Return the [X, Y] coordinate for the center point of the cell that contains the specified text.  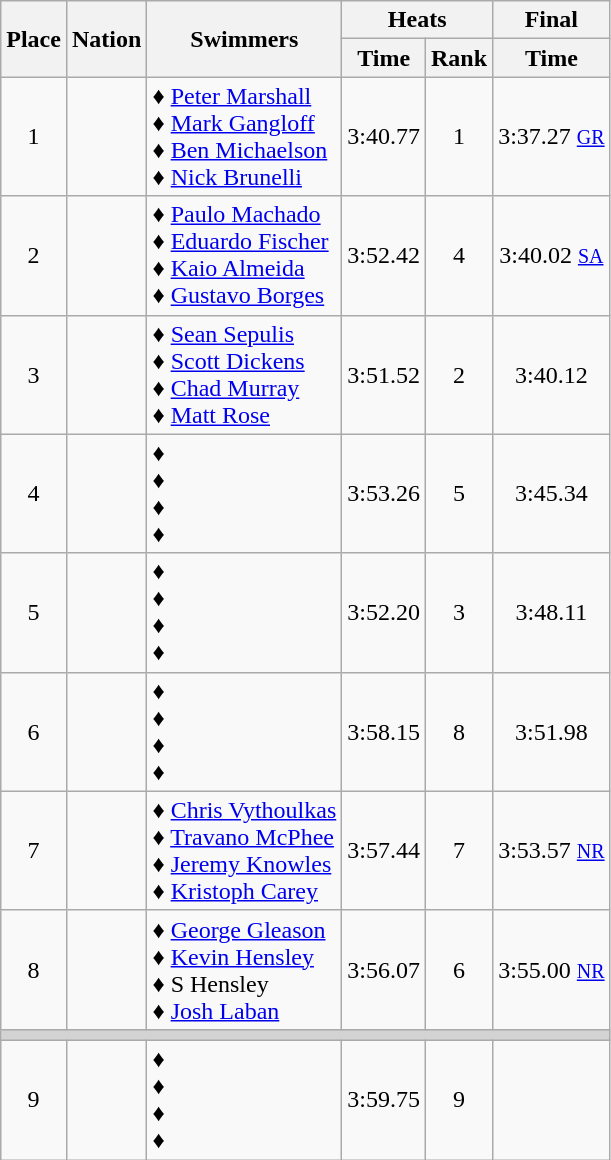
3:40.02 SA [552, 256]
Final [552, 20]
3:55.00 NR [552, 970]
3:52.42 [384, 256]
3:51.98 [552, 732]
♦ Sean Sepulis♦ Scott Dickens♦ Chad Murray♦ Matt Rose [244, 374]
3:45.34 [552, 494]
Place [34, 39]
Heats [418, 20]
3:48.11 [552, 612]
3:53.26 [384, 494]
3:52.20 [384, 612]
3:57.44 [384, 850]
3:58.15 [384, 732]
♦ George Gleason ♦ Kevin Hensley ♦ S Hensley ♦ Josh Laban [244, 970]
♦ Chris Vythoulkas♦ Travano McPhee♦ Jeremy Knowles♦ Kristoph Carey [244, 850]
3:40.77 [384, 136]
3:59.75 [384, 1100]
3:51.52 [384, 374]
Rank [460, 58]
3:56.07 [384, 970]
Swimmers [244, 39]
3:53.57 NR [552, 850]
3:40.12 [552, 374]
♦ Paulo Machado♦ Eduardo Fischer♦ Kaio Almeida♦ Gustavo Borges [244, 256]
3:37.27 GR [552, 136]
Nation [106, 39]
♦ Peter Marshall♦ Mark Gangloff♦ Ben Michaelson♦ Nick Brunelli [244, 136]
